Scan for the cell matching the given text and deliver its (X, Y) coordinate at center. 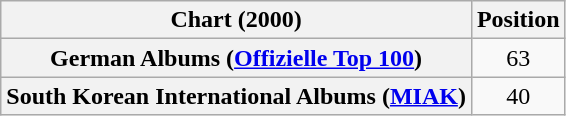
South Korean International Albums (MIAK) (236, 96)
Position (518, 20)
40 (518, 96)
Chart (2000) (236, 20)
German Albums (Offizielle Top 100) (236, 58)
63 (518, 58)
